Extract the (x, y) coordinate from the center of the cell holding the provided text.  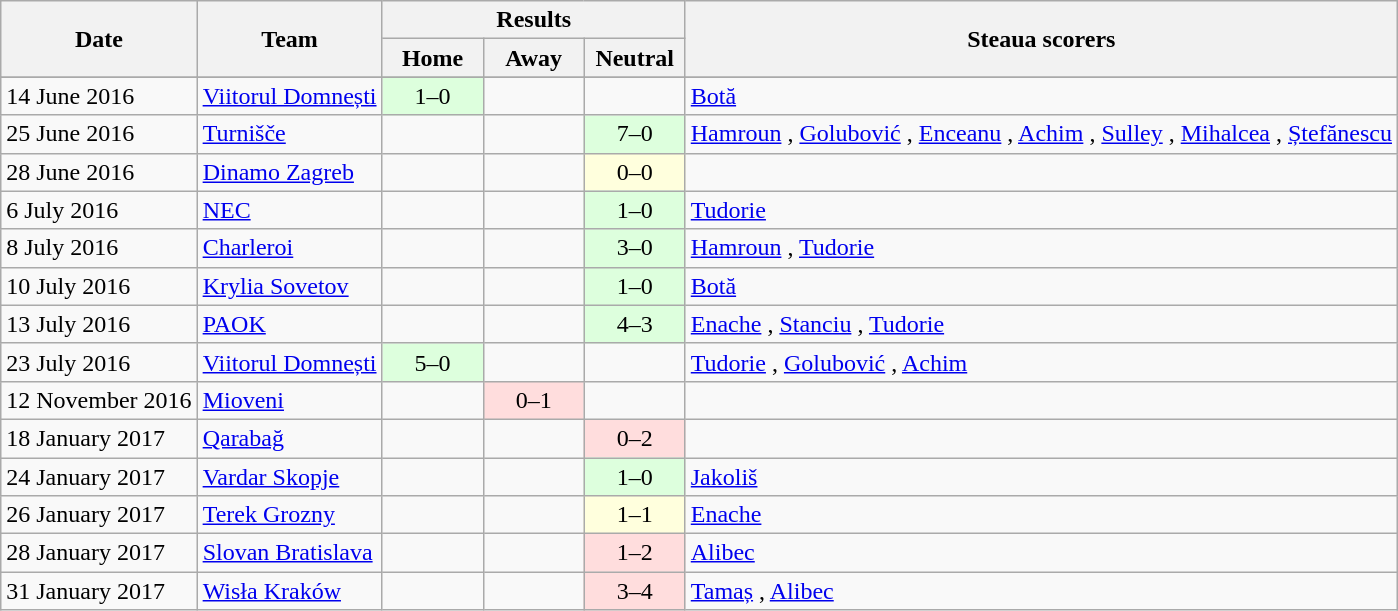
0–0 (634, 172)
18 January 2017 (99, 438)
0–1 (534, 400)
1–2 (634, 553)
Hamroun , Golubović , Enceanu , Achim , Sulley , Mihalcea , Ștefănescu (1041, 134)
Slovan Bratislava (290, 553)
Tamaș , Alibec (1041, 591)
26 January 2017 (99, 515)
28 June 2016 (99, 172)
1–1 (634, 515)
Krylia Sovetov (290, 286)
28 January 2017 (99, 553)
Tudorie , Golubović , Achim (1041, 362)
Enache , Stanciu , Tudorie (1041, 324)
6 July 2016 (99, 210)
3–0 (634, 248)
25 June 2016 (99, 134)
31 January 2017 (99, 591)
5–0 (432, 362)
13 July 2016 (99, 324)
Dinamo Zagreb (290, 172)
23 July 2016 (99, 362)
Terek Grozny (290, 515)
Charleroi (290, 248)
Wisła Kraków (290, 591)
Date (99, 39)
Hamroun , Tudorie (1041, 248)
Home (432, 58)
Turnišče (290, 134)
Vardar Skopje (290, 477)
Tudorie (1041, 210)
4–3 (634, 324)
10 July 2016 (99, 286)
NEC (290, 210)
7–0 (634, 134)
Enache (1041, 515)
12 November 2016 (99, 400)
Results (534, 20)
Team (290, 39)
3–4 (634, 591)
Neutral (634, 58)
Qarabağ (290, 438)
24 January 2017 (99, 477)
Mioveni (290, 400)
Alibec (1041, 553)
0–2 (634, 438)
8 July 2016 (99, 248)
Jakoliš (1041, 477)
14 June 2016 (99, 96)
Away (534, 58)
PAOK (290, 324)
Steaua scorers (1041, 39)
